Output the (X, Y) coordinate of the center of the cell containing the given text.  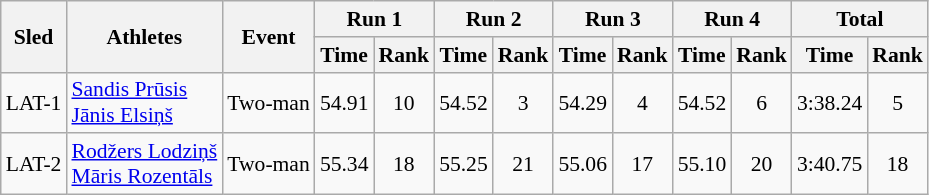
21 (524, 164)
Athletes (144, 36)
5 (898, 102)
55.10 (702, 164)
20 (762, 164)
17 (642, 164)
55.34 (344, 164)
Run 3 (612, 19)
55.06 (582, 164)
3:38.24 (830, 102)
55.25 (464, 164)
10 (404, 102)
6 (762, 102)
3:40.75 (830, 164)
54.29 (582, 102)
3 (524, 102)
54.91 (344, 102)
4 (642, 102)
Event (268, 36)
Sandis PrūsisJānis Elsiņš (144, 102)
Rodžers LodziņšMāris Rozentāls (144, 164)
LAT-1 (34, 102)
Run 4 (732, 19)
Run 2 (494, 19)
LAT-2 (34, 164)
Run 1 (374, 19)
Sled (34, 36)
Total (860, 19)
